Scan for the cell matching the given text and deliver its (X, Y) coordinate at center. 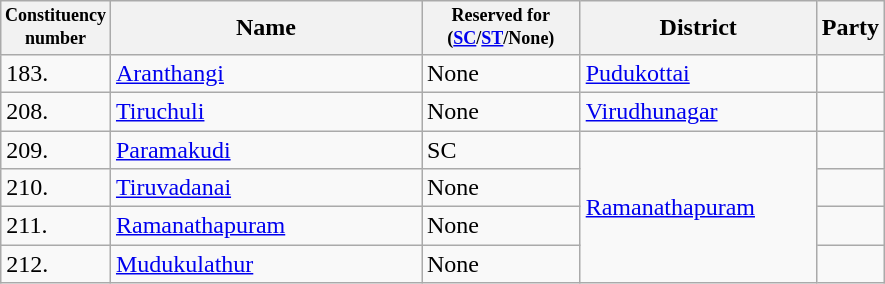
212. (56, 264)
Aranthangi (266, 73)
210. (56, 188)
Pudukottai (698, 73)
Tiruchuli (266, 111)
209. (56, 150)
Constituency number (56, 28)
211. (56, 226)
Paramakudi (266, 150)
208. (56, 111)
Virudhunagar (698, 111)
Reserved for (SC/ST/None) (502, 28)
Mudukulathur (266, 264)
District (698, 28)
Tiruvadanai (266, 188)
Party (850, 28)
183. (56, 73)
SC (502, 150)
Name (266, 28)
